Extract the [x, y] coordinate from the center of the cell holding the provided text.  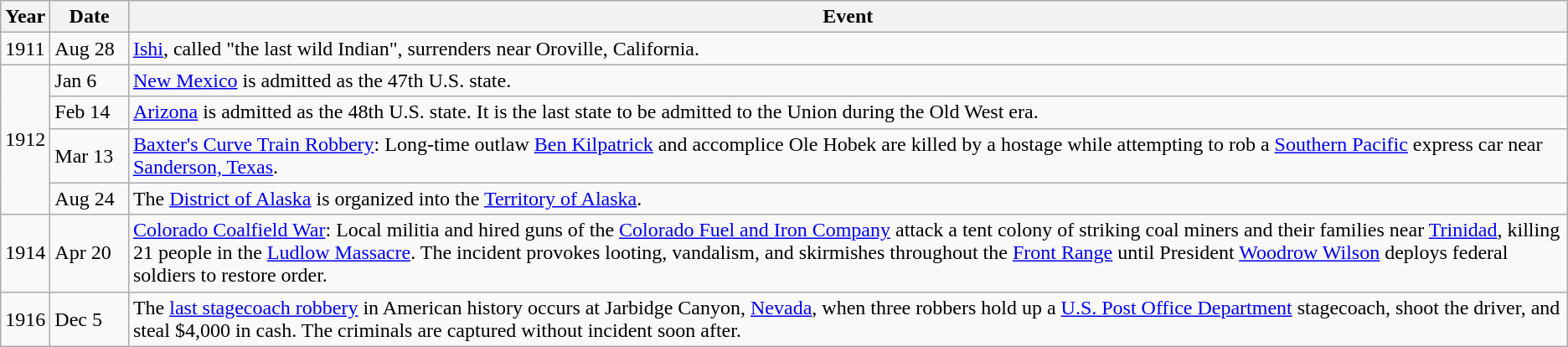
New Mexico is admitted as the 47th U.S. state. [848, 80]
Mar 13 [90, 156]
Aug 28 [90, 49]
Date [90, 17]
Aug 24 [90, 199]
1912 [25, 139]
Event [848, 17]
Arizona is admitted as the 48th U.S. state. It is the last state to be admitted to the Union during the Old West era. [848, 112]
Feb 14 [90, 112]
1914 [25, 253]
1911 [25, 49]
The District of Alaska is organized into the Territory of Alaska. [848, 199]
Year [25, 17]
Ishi, called "the last wild Indian", surrenders near Oroville, California. [848, 49]
Dec 5 [90, 319]
Jan 6 [90, 80]
1916 [25, 319]
Apr 20 [90, 253]
